Extract the (X, Y) coordinate from the center of the cell holding the provided text.  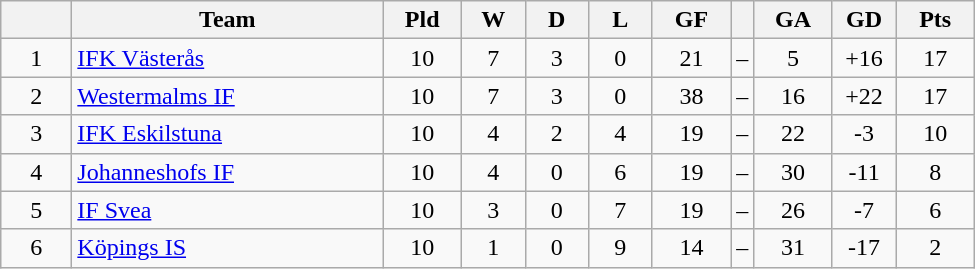
21 (692, 58)
Pld (422, 20)
8 (936, 172)
IF Svea (228, 210)
D (557, 20)
GD (864, 20)
Johanneshofs IF (228, 172)
IFK Eskilstuna (228, 134)
Westermalms IF (228, 96)
W (493, 20)
GF (692, 20)
-7 (864, 210)
Köpings IS (228, 248)
-3 (864, 134)
16 (794, 96)
GA (794, 20)
14 (692, 248)
9 (621, 248)
+16 (864, 58)
38 (692, 96)
30 (794, 172)
26 (794, 210)
Team (228, 20)
-17 (864, 248)
31 (794, 248)
-11 (864, 172)
+22 (864, 96)
IFK Västerås (228, 58)
22 (794, 134)
L (621, 20)
Pts (936, 20)
